Search for the cell housing the specified text and yield its [X, Y] center coordinate. 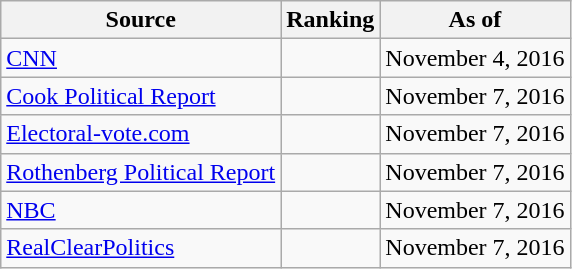
RealClearPolitics [141, 248]
CNN [141, 58]
Rothenberg Political Report [141, 172]
November 4, 2016 [475, 58]
Ranking [330, 20]
NBC [141, 210]
Source [141, 20]
Electoral-vote.com [141, 134]
Cook Political Report [141, 96]
As of [475, 20]
